Find where the given text appears and provide that cell's center as (x, y) coordinate. 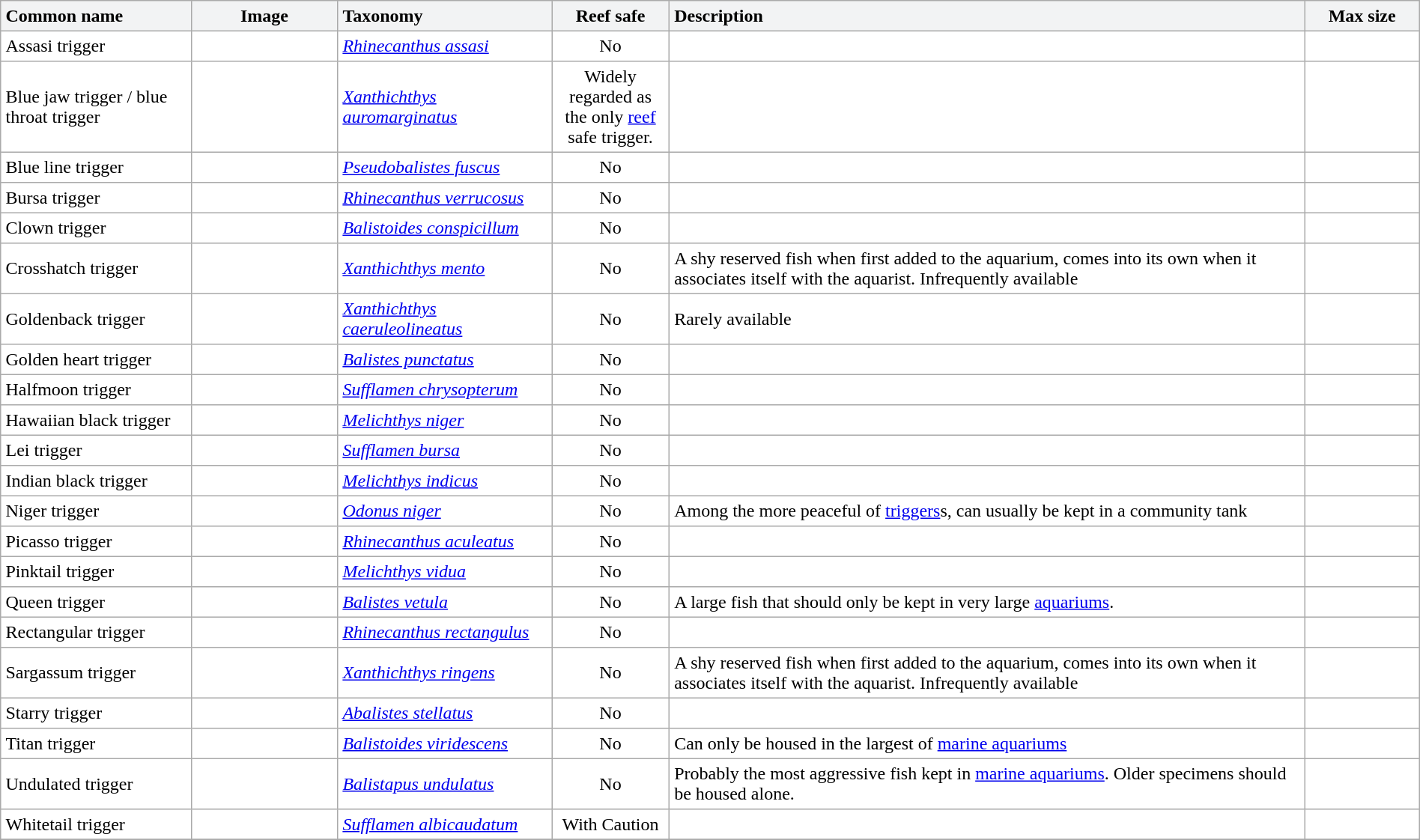
Rhinecanthus aculeatus (445, 541)
Odonus niger (445, 511)
Balistoides viridescens (445, 743)
Titan trigger (96, 743)
Rhinecanthus rectangulus (445, 632)
Queen trigger (96, 602)
Xanthichthys caeruleolineatus (445, 319)
Widely regarded as the only reef safe trigger. (611, 107)
Reef safe (611, 16)
Sufflamen albicaudatum (445, 824)
Balistoides conspicillum (445, 228)
Hawaiian black trigger (96, 420)
Abalistes stellatus (445, 713)
Niger trigger (96, 511)
With Caution (611, 824)
Taxonomy (445, 16)
Crosshatch trigger (96, 269)
Max size (1362, 16)
Sufflamen chrysopterum (445, 389)
Halfmoon trigger (96, 389)
Image (264, 16)
Starry trigger (96, 713)
Blue jaw trigger / blue throat trigger (96, 107)
Balistes vetula (445, 602)
Bursa trigger (96, 198)
Sufflamen bursa (445, 450)
Pinktail trigger (96, 571)
Rhinecanthus verrucosus (445, 198)
Rectangular trigger (96, 632)
Xanthichthys auromarginatus (445, 107)
Picasso trigger (96, 541)
Melichthys vidua (445, 571)
Common name (96, 16)
Xanthichthys mento (445, 269)
Whitetail trigger (96, 824)
Melichthys niger (445, 420)
Assasi trigger (96, 46)
Can only be housed in the largest of marine aquariums (987, 743)
A large fish that should only be kept in very large aquariums. (987, 602)
Pseudobalistes fuscus (445, 167)
Melichthys indicus (445, 481)
Goldenback trigger (96, 319)
Rhinecanthus assasi (445, 46)
Xanthichthys ringens (445, 673)
Probably the most aggressive fish kept in marine aquariums. Older specimens should be housed alone. (987, 784)
Blue line trigger (96, 167)
Undulated trigger (96, 784)
Indian black trigger (96, 481)
Among the more peaceful of triggerss, can usually be kept in a community tank (987, 511)
Lei trigger (96, 450)
Balistapus undulatus (445, 784)
Description (987, 16)
Balistes punctatus (445, 359)
Rarely available (987, 319)
Golden heart trigger (96, 359)
Clown trigger (96, 228)
Sargassum trigger (96, 673)
